Identify which cell holds the provided text, then report its [x, y] central coordinate. 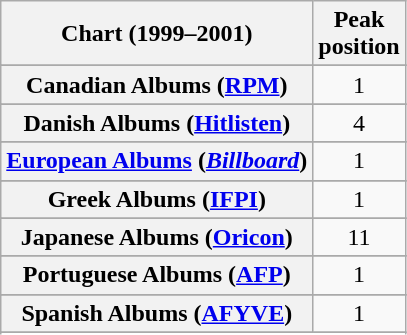
4 [359, 123]
Peakposition [359, 34]
Danish Albums (Hitlisten) [157, 123]
11 [359, 237]
Japanese Albums (Oricon) [157, 237]
Chart (1999–2001) [157, 34]
European Albums (Billboard) [157, 161]
Greek Albums (IFPI) [157, 199]
Portuguese Albums (AFP) [157, 275]
Spanish Albums (AFYVE) [157, 313]
Canadian Albums (RPM) [157, 85]
